Return [x, y] of the center of cell containing provided text 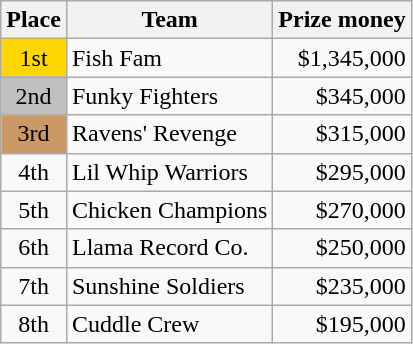
$195,000 [342, 324]
6th [34, 248]
Chicken Champions [169, 210]
Sunshine Soldiers [169, 286]
4th [34, 172]
$270,000 [342, 210]
5th [34, 210]
Funky Fighters [169, 96]
2nd [34, 96]
Prize money [342, 20]
$1,345,000 [342, 58]
1st [34, 58]
Lil Whip Warriors [169, 172]
8th [34, 324]
Fish Fam [169, 58]
Llama Record Co. [169, 248]
Ravens' Revenge [169, 134]
$295,000 [342, 172]
$315,000 [342, 134]
Team [169, 20]
Place [34, 20]
7th [34, 286]
3rd [34, 134]
$250,000 [342, 248]
$345,000 [342, 96]
$235,000 [342, 286]
Cuddle Crew [169, 324]
